Return the (X, Y) coordinate for the center point of the cell that contains the specified text.  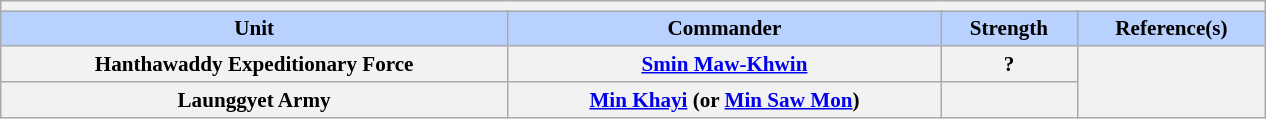
Reference(s) (1172, 28)
Commander (724, 28)
? (1009, 64)
Launggyet Army (254, 100)
Hanthawaddy Expeditionary Force (254, 64)
Unit (254, 28)
Min Khayi (or Min Saw Mon) (724, 100)
Smin Maw-Khwin (724, 64)
Strength (1009, 28)
